Capture the cell that displays the provided text and extract its [X, Y] central coordinate. 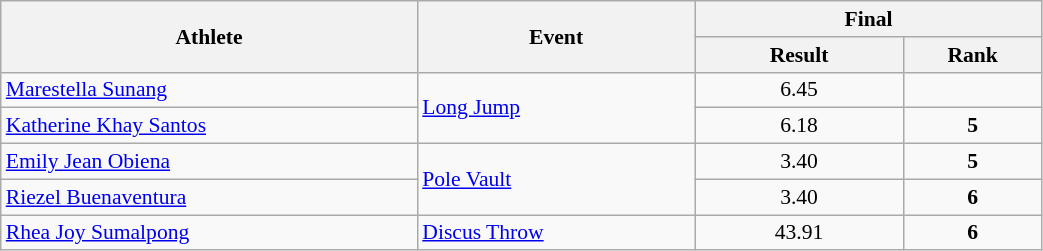
Rank [972, 55]
Event [556, 36]
Marestella Sunang [210, 90]
Discus Throw [556, 233]
Athlete [210, 36]
Final [868, 19]
43.91 [799, 233]
Pole Vault [556, 180]
Riezel Buenaventura [210, 197]
Result [799, 55]
6.45 [799, 90]
6.18 [799, 126]
Emily Jean Obiena [210, 162]
Long Jump [556, 108]
Katherine Khay Santos [210, 126]
Rhea Joy Sumalpong [210, 233]
